For the text-containing cell, return its midpoint in [x, y] coordinate format. 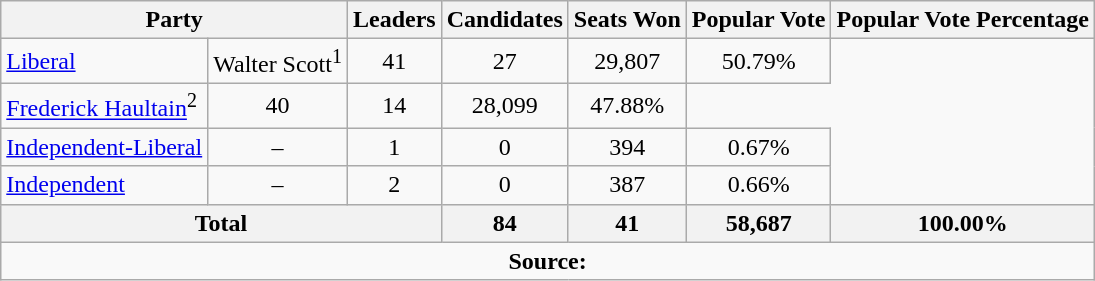
Liberal [104, 62]
58,687 [758, 223]
387 [627, 185]
Popular Vote [758, 20]
Candidates [504, 20]
29,807 [627, 62]
100.00% [962, 223]
2 [395, 185]
Frederick Haultain2 [104, 106]
Seats Won [627, 20]
27 [504, 62]
Independent [104, 185]
14 [395, 106]
0.67% [758, 147]
Walter Scott1 [278, 62]
Party [174, 20]
84 [504, 223]
0.66% [758, 185]
50.79% [758, 62]
394 [627, 147]
Independent-Liberal [104, 147]
40 [278, 106]
Popular Vote Percentage [962, 20]
47.88% [627, 106]
1 [395, 147]
Leaders [395, 20]
Total [221, 223]
Source: [548, 261]
28,099 [504, 106]
